For the text-containing cell, return its midpoint in (X, Y) coordinate format. 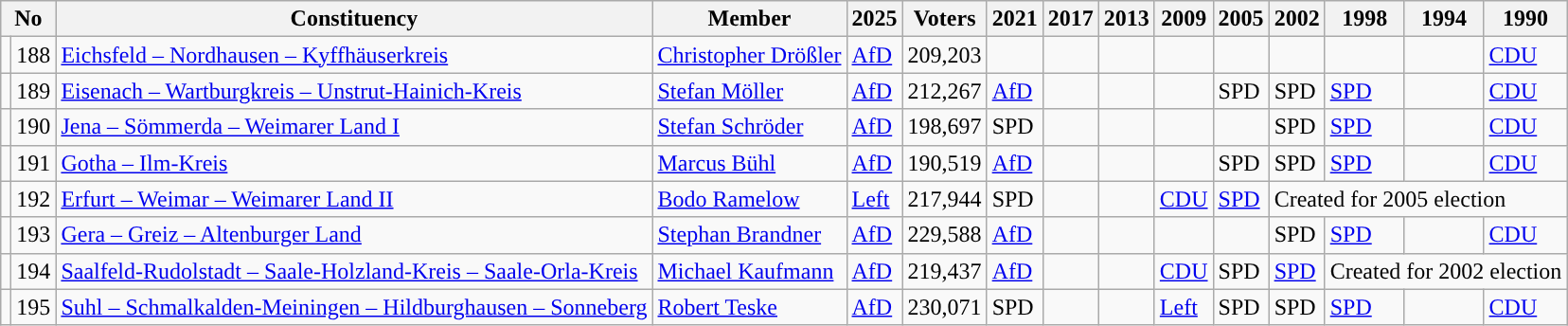
190,519 (945, 163)
229,588 (945, 235)
1994 (1444, 19)
Michael Kaufmann (750, 271)
2017 (1070, 19)
192 (34, 199)
Stefan Schröder (750, 127)
212,267 (945, 91)
No (28, 19)
Stephan Brandner (750, 235)
Jena – Sömmerda – Weimarer Land I (354, 127)
Marcus Bühl (750, 163)
189 (34, 91)
198,697 (945, 127)
Saalfeld-Rudolstadt – Saale-Holzland-Kreis – Saale-Orla-Kreis (354, 271)
217,944 (945, 199)
Robert Teske (750, 307)
Voters (945, 19)
1998 (1364, 19)
193 (34, 235)
195 (34, 307)
2005 (1240, 19)
Bodo Ramelow (750, 199)
230,071 (945, 307)
Member (750, 19)
Gera – Greiz – Altenburger Land (354, 235)
Created for 2002 election (1446, 271)
Eisenach – Wartburgkreis – Unstrut-Hainich-Kreis (354, 91)
219,437 (945, 271)
2025 (875, 19)
190 (34, 127)
Eichsfeld – Nordhausen – Kyffhäuserkreis (354, 55)
191 (34, 163)
Created for 2005 election (1418, 199)
209,203 (945, 55)
2009 (1184, 19)
Suhl – Schmalkalden-Meiningen – Hildburghausen – Sonneberg (354, 307)
Christopher Drößler (750, 55)
Gotha – Ilm-Kreis (354, 163)
2002 (1297, 19)
2013 (1127, 19)
2021 (1015, 19)
Stefan Möller (750, 91)
Erfurt – Weimar – Weimarer Land II (354, 199)
188 (34, 55)
Constituency (354, 19)
194 (34, 271)
1990 (1525, 19)
